Detect which cell encompasses the target text, then output its (X, Y) center coordinate. 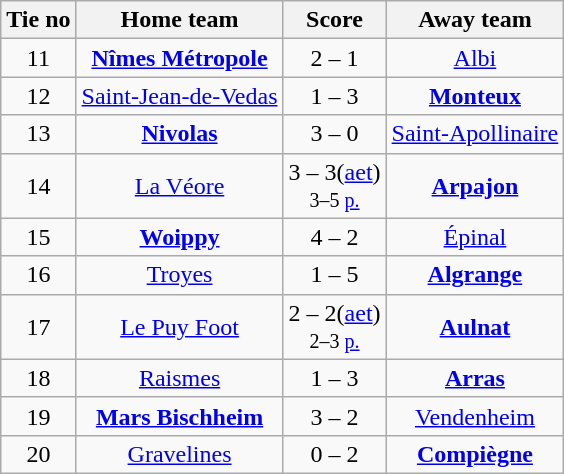
11 (38, 58)
Away team (475, 20)
Nîmes Métropole (180, 58)
Monteux (475, 96)
3 – 0 (334, 134)
Albi (475, 58)
La Véore (180, 186)
19 (38, 416)
Home team (180, 20)
18 (38, 378)
Épinal (475, 237)
15 (38, 237)
1 – 5 (334, 275)
Saint-Jean-de-Vedas (180, 96)
Mars Bischheim (180, 416)
20 (38, 454)
17 (38, 326)
Saint-Apollinaire (475, 134)
Nivolas (180, 134)
Score (334, 20)
2 – 2(aet)2–3 p. (334, 326)
4 – 2 (334, 237)
Arpajon (475, 186)
3 – 2 (334, 416)
Le Puy Foot (180, 326)
16 (38, 275)
Vendenheim (475, 416)
Woippy (180, 237)
3 – 3(aet)3–5 p. (334, 186)
12 (38, 96)
Troyes (180, 275)
13 (38, 134)
Compiègne (475, 454)
Raismes (180, 378)
0 – 2 (334, 454)
14 (38, 186)
Aulnat (475, 326)
Tie no (38, 20)
Gravelines (180, 454)
Algrange (475, 275)
Arras (475, 378)
2 – 1 (334, 58)
